Locate the cell with the specified text and output its [x, y] center coordinate. 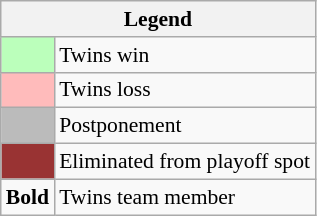
Twins win [184, 55]
Twins loss [184, 90]
Legend [158, 19]
Bold [28, 197]
Twins team member [184, 197]
Eliminated from playoff spot [184, 162]
Postponement [184, 126]
